Provide the [x, y] coordinate of the cell's center where the given text is located.  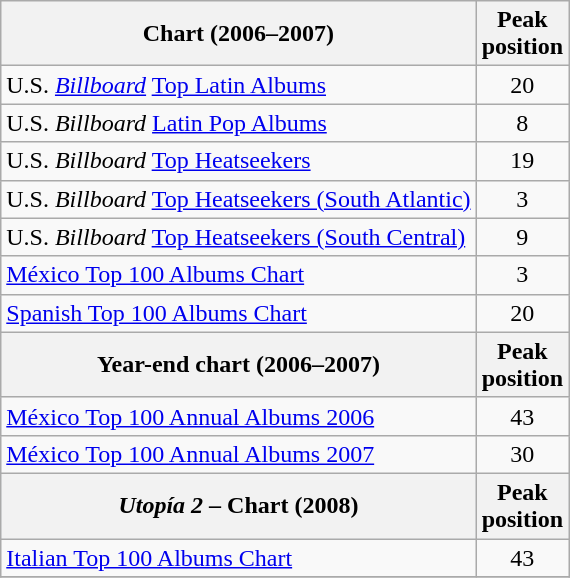
Year-end chart (2006–2007) [238, 364]
Utopía 2 – Chart (2008) [238, 506]
30 [522, 454]
U.S. Billboard Latin Pop Albums [238, 123]
8 [522, 123]
México Top 100 Albums Chart [238, 275]
Spanish Top 100 Albums Chart [238, 313]
U.S. Billboard Top Heatseekers [238, 161]
U.S. Billboard Top Heatseekers (South Central) [238, 237]
Chart (2006–2007) [238, 34]
México Top 100 Annual Albums 2006 [238, 416]
U.S. Billboard Top Heatseekers (South Atlantic) [238, 199]
U.S. Billboard Top Latin Albums [238, 85]
9 [522, 237]
Italian Top 100 Albums Chart [238, 557]
México Top 100 Annual Albums 2007 [238, 454]
19 [522, 161]
